From the cell containing the given text, extract its center point as [x, y] coordinate. 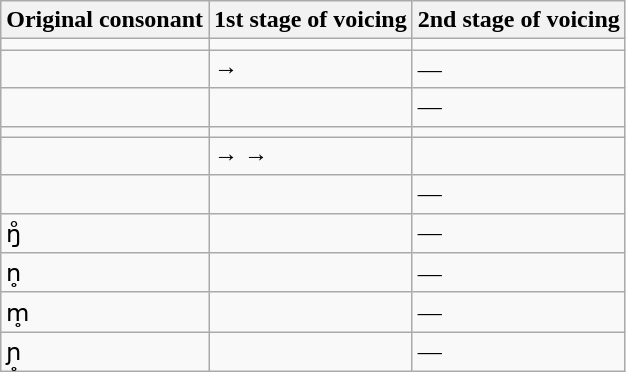
n̥ [105, 273]
→ [311, 69]
1st stage of voicing [311, 20]
→ → [311, 156]
ŋ̊ [105, 233]
ɲ̥ [105, 352]
Original consonant [105, 20]
m̥ [105, 312]
2nd stage of voicing [518, 20]
